Identify which cell holds the provided text, then report its [X, Y] central coordinate. 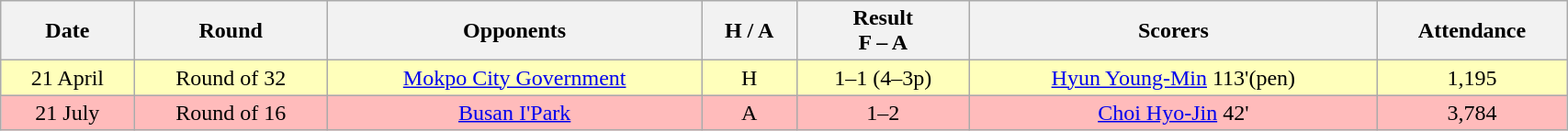
Choi Hyo-Jin 42' [1173, 113]
Round of 32 [231, 78]
21 July [68, 113]
1,195 [1472, 78]
1–1 (4–3p) [883, 78]
Opponents [514, 31]
3,784 [1472, 113]
Scorers [1173, 31]
Attendance [1472, 31]
21 April [68, 78]
Round of 16 [231, 113]
A [750, 113]
1–2 [883, 113]
Busan I'Park [514, 113]
Round [231, 31]
H [750, 78]
Hyun Young-Min 113'(pen) [1173, 78]
Mokpo City Government [514, 78]
Date [68, 31]
H / A [750, 31]
ResultF – A [883, 31]
